From the cell containing the given text, extract its center point as [x, y] coordinate. 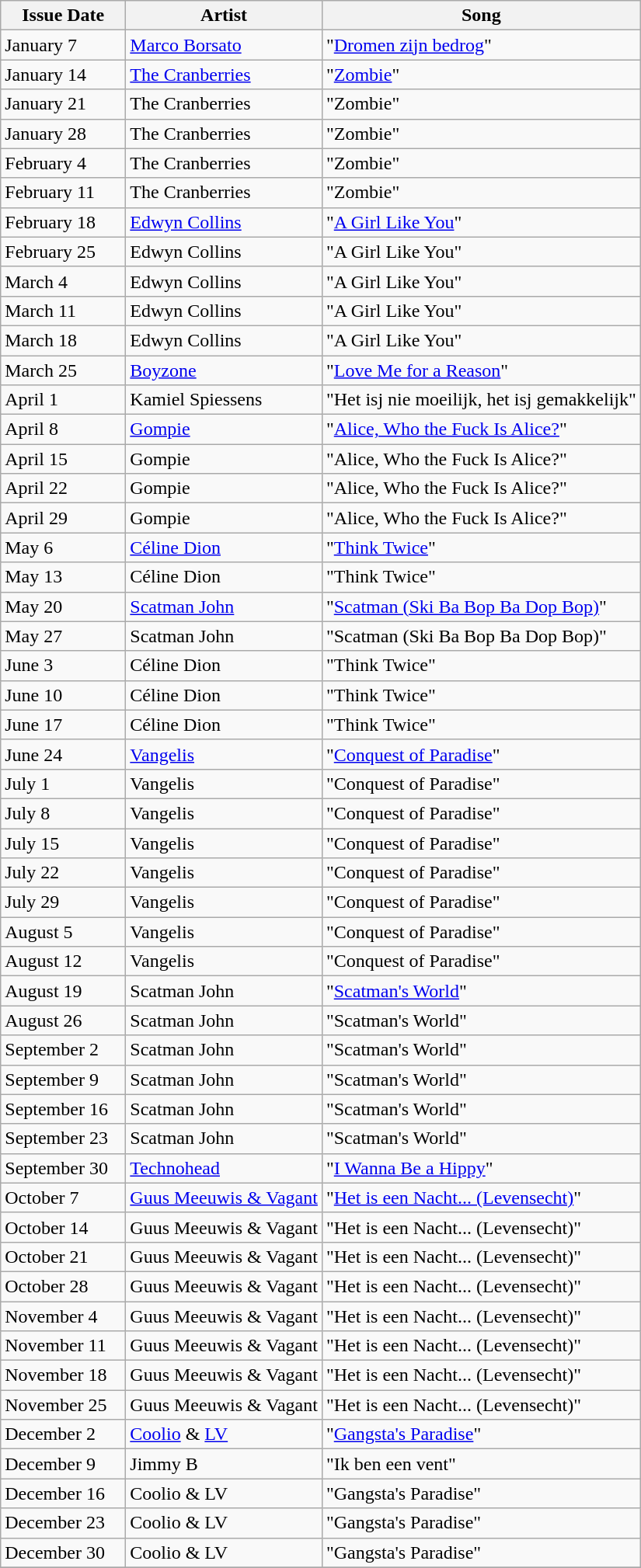
September 2 [64, 1050]
June 17 [64, 725]
May 6 [64, 548]
April 8 [64, 429]
November 11 [64, 1346]
January 7 [64, 45]
March 18 [64, 340]
April 15 [64, 459]
December 9 [64, 1464]
February 25 [64, 252]
June 3 [64, 666]
"Dromen zijn bedrog" [481, 45]
August 26 [64, 1020]
February 18 [64, 222]
May 13 [64, 577]
November 18 [64, 1375]
July 8 [64, 813]
October 28 [64, 1286]
Kamiel Spiessens [224, 400]
March 11 [64, 311]
December 30 [64, 1552]
May 27 [64, 636]
"Love Me for a Reason" [481, 370]
July 15 [64, 843]
June 24 [64, 754]
September 30 [64, 1168]
December 2 [64, 1434]
September 23 [64, 1139]
January 21 [64, 104]
August 19 [64, 991]
Marco Borsato [224, 45]
"Ik ben een vent" [481, 1464]
January 14 [64, 75]
April 29 [64, 518]
November 4 [64, 1316]
June 10 [64, 695]
April 1 [64, 400]
September 16 [64, 1109]
March 25 [64, 370]
October 21 [64, 1257]
August 5 [64, 932]
December 16 [64, 1493]
March 4 [64, 281]
July 22 [64, 873]
Song [481, 16]
May 20 [64, 607]
December 23 [64, 1523]
August 12 [64, 961]
Technohead [224, 1168]
Jimmy B [224, 1464]
November 25 [64, 1405]
July 29 [64, 902]
October 14 [64, 1227]
September 9 [64, 1080]
Boyzone [224, 370]
July 1 [64, 784]
February 4 [64, 163]
January 28 [64, 134]
February 11 [64, 193]
April 22 [64, 488]
"I Wanna Be a Hippy" [481, 1168]
October 7 [64, 1198]
Artist [224, 16]
"Het isj nie moeilijk, het isj gemakkelijk" [481, 400]
Issue Date [64, 16]
